Search for the cell housing the specified text and yield its (X, Y) center coordinate. 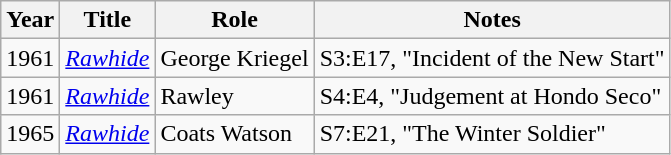
George Kriegel (234, 58)
Notes (492, 20)
Rawley (234, 96)
S3:E17, "Incident of the New Start" (492, 58)
Year (30, 20)
Coats Watson (234, 134)
Title (108, 20)
1965 (30, 134)
S4:E4, "Judgement at Hondo Seco" (492, 96)
S7:E21, "The Winter Soldier" (492, 134)
Role (234, 20)
